Locate the cell with the specified text and output its (X, Y) center coordinate. 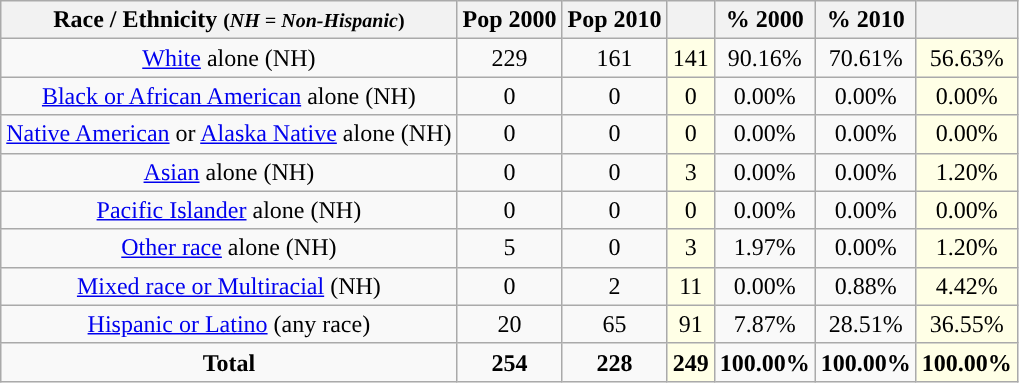
Hispanic or Latino (any race) (229, 324)
4.42% (966, 286)
249 (690, 362)
Pop 2010 (614, 20)
228 (614, 362)
% 2010 (866, 20)
Pacific Islander alone (NH) (229, 210)
65 (614, 324)
28.51% (866, 324)
141 (690, 58)
Asian alone (NH) (229, 172)
90.16% (764, 58)
7.87% (764, 324)
91 (690, 324)
Total (229, 362)
Pop 2000 (510, 20)
1.97% (764, 248)
36.55% (966, 324)
White alone (NH) (229, 58)
2 (614, 286)
0.88% (866, 286)
161 (614, 58)
70.61% (866, 58)
Mixed race or Multiracial (NH) (229, 286)
Race / Ethnicity (NH = Non-Hispanic) (229, 20)
20 (510, 324)
229 (510, 58)
Black or African American alone (NH) (229, 96)
11 (690, 286)
254 (510, 362)
5 (510, 248)
56.63% (966, 58)
Other race alone (NH) (229, 248)
Native American or Alaska Native alone (NH) (229, 134)
% 2000 (764, 20)
